Identify which cell holds the provided text, then report its [x, y] central coordinate. 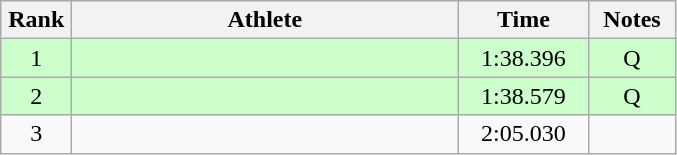
Rank [36, 20]
2 [36, 96]
1 [36, 58]
2:05.030 [524, 134]
3 [36, 134]
1:38.396 [524, 58]
Notes [632, 20]
Time [524, 20]
Athlete [265, 20]
1:38.579 [524, 96]
